Determine the [x, y] coordinate at the center of the cell enclosing the given text.  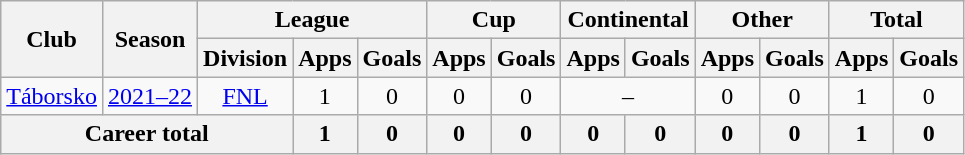
Other [762, 20]
Club [52, 39]
Division [246, 58]
Season [150, 39]
Career total [147, 134]
Total [896, 20]
Continental [628, 20]
Táborsko [52, 96]
2021–22 [150, 96]
– [628, 96]
Cup [494, 20]
FNL [246, 96]
League [312, 20]
